Determine the (x, y) coordinate at the center of the cell enclosing the given text.  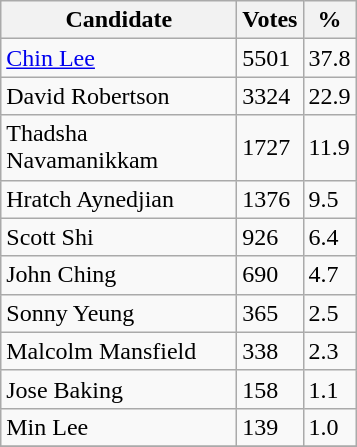
Thadsha Navamanikkam (119, 148)
3324 (270, 96)
2.3 (330, 351)
Hratch Aynedjian (119, 199)
365 (270, 313)
Candidate (119, 20)
926 (270, 237)
1.1 (330, 389)
Chin Lee (119, 58)
22.9 (330, 96)
2.5 (330, 313)
6.4 (330, 237)
37.8 (330, 58)
1727 (270, 148)
Jose Baking (119, 389)
Malcolm Mansfield (119, 351)
5501 (270, 58)
Min Lee (119, 427)
David Robertson (119, 96)
% (330, 20)
John Ching (119, 275)
1.0 (330, 427)
139 (270, 427)
690 (270, 275)
338 (270, 351)
1376 (270, 199)
158 (270, 389)
Sonny Yeung (119, 313)
4.7 (330, 275)
Votes (270, 20)
11.9 (330, 148)
Scott Shi (119, 237)
9.5 (330, 199)
